Determine the [X, Y] coordinate at the center of the cell enclosing the given text.  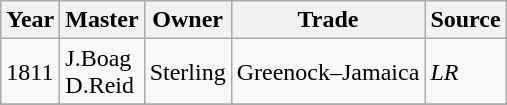
Year [30, 20]
Source [466, 20]
1811 [30, 72]
Trade [328, 20]
LR [466, 72]
J.BoagD.Reid [102, 72]
Master [102, 20]
Owner [188, 20]
Greenock–Jamaica [328, 72]
Sterling [188, 72]
